Provide the (X, Y) coordinate of the cell's center where the given text is located.  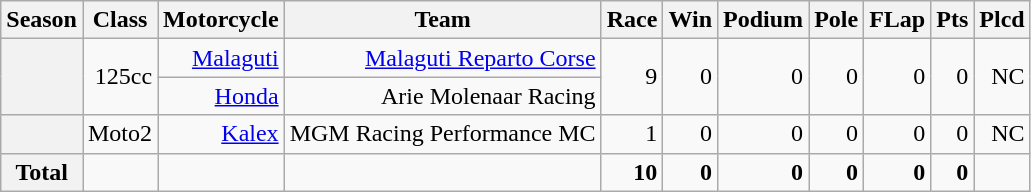
10 (632, 172)
Moto2 (120, 134)
Plcd (1002, 20)
Malaguti Reparto Corse (442, 58)
FLap (898, 20)
Race (632, 20)
Arie Molenaar Racing (442, 96)
Total (42, 172)
Season (42, 20)
Win (690, 20)
Podium (764, 20)
9 (632, 77)
Pole (836, 20)
Honda (222, 96)
Kalex (222, 134)
Team (442, 20)
Pts (952, 20)
125cc (120, 77)
Class (120, 20)
1 (632, 134)
MGM Racing Performance MC (442, 134)
Malaguti (222, 58)
Motorcycle (222, 20)
